Find where the given text appears and provide that cell's center as [x, y] coordinate. 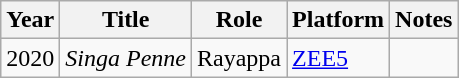
Notes [424, 20]
ZEE5 [338, 58]
Role [240, 20]
2020 [30, 58]
Year [30, 20]
Rayappa [240, 58]
Title [126, 20]
Platform [338, 20]
Singa Penne [126, 58]
